Search for the cell housing the specified text and yield its [x, y] center coordinate. 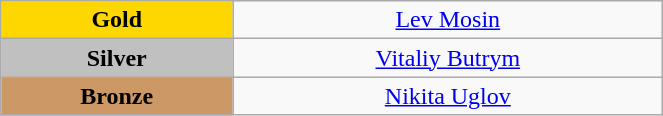
Silver [117, 58]
Gold [117, 20]
Nikita Uglov [448, 96]
Vitaliy Butrym [448, 58]
Lev Mosin [448, 20]
Bronze [117, 96]
